Provide the (X, Y) coordinate of the cell's center where the given text is located.  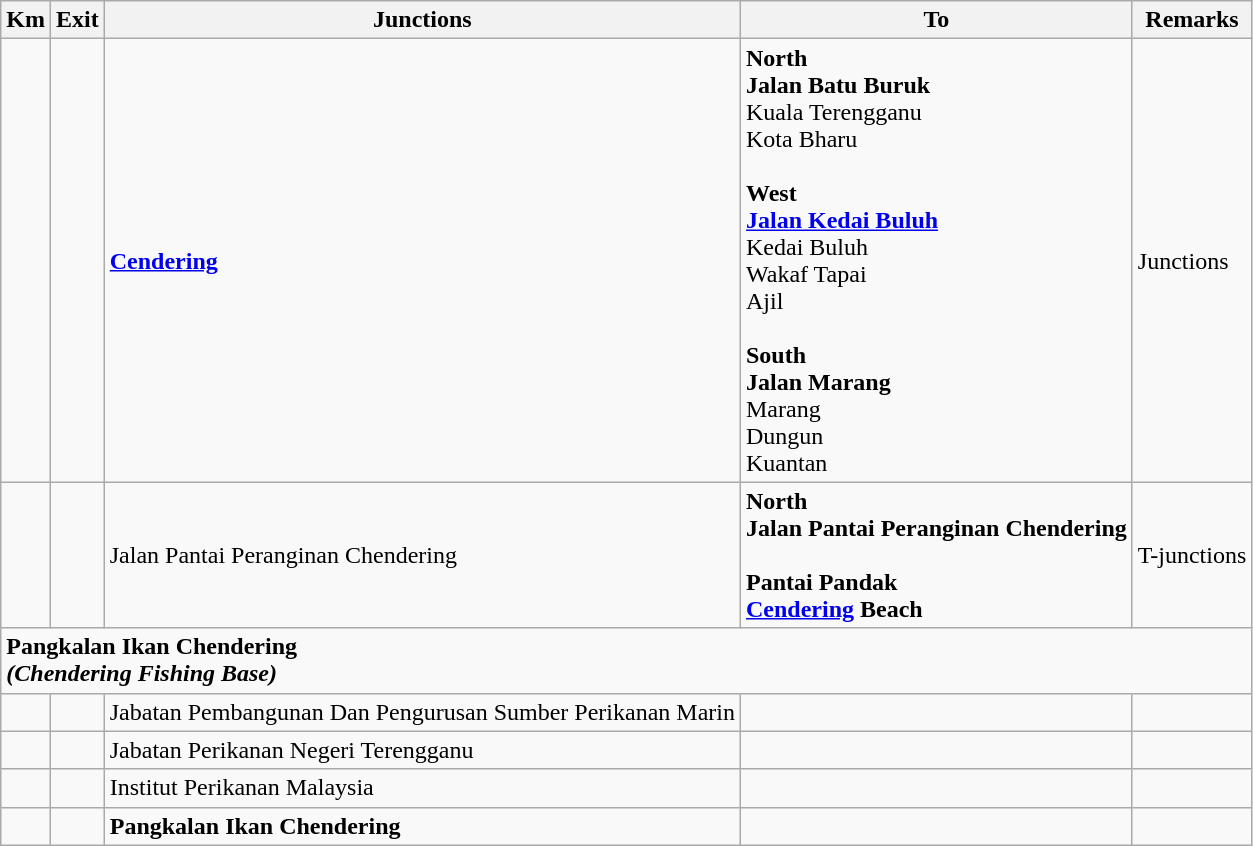
Jabatan Pembangunan Dan Pengurusan Sumber Perikanan Marin (422, 712)
Jalan Pantai Peranginan Chendering (422, 555)
North Jalan Batu Buruk Kuala Terengganu Kota BharuWest Jalan Kedai BuluhKedai BuluhWakaf TapaiAjilSouth Jalan Marang Marang Dungun Kuantan (936, 260)
Institut Perikanan Malaysia (422, 788)
Exit (77, 20)
Cendering (422, 260)
Km (26, 20)
Jabatan Perikanan Negeri Terengganu (422, 750)
T-junctions (1192, 555)
To (936, 20)
Remarks (1192, 20)
Pangkalan Ikan Chendering (422, 826)
Pangkalan Ikan Chendering (Chendering Fishing Base) (626, 660)
NorthJalan Pantai Peranginan ChenderingPantai PandakCendering Beach (936, 555)
